Capture the cell that displays the provided text and extract its [x, y] central coordinate. 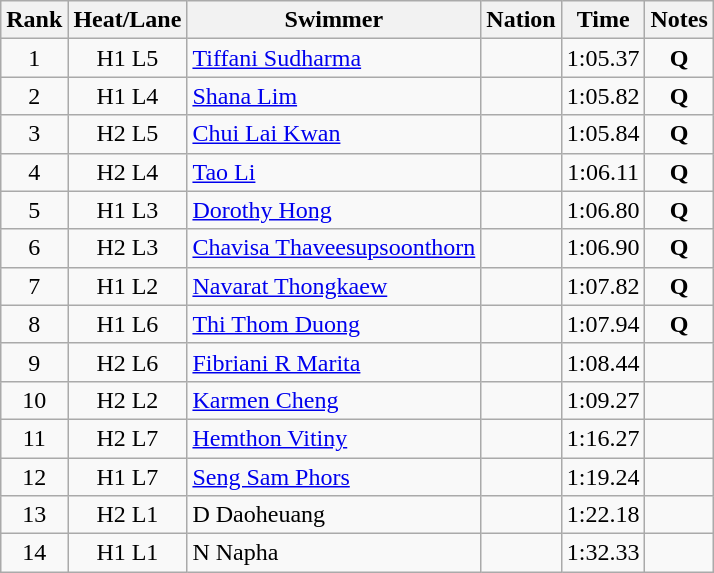
Time [603, 20]
H1 L5 [128, 58]
H1 L3 [128, 210]
1:05.82 [603, 96]
H1 L6 [128, 324]
1:07.94 [603, 324]
H1 L4 [128, 96]
Swimmer [334, 20]
14 [34, 553]
6 [34, 248]
1:16.27 [603, 438]
H2 L4 [128, 172]
1:09.27 [603, 400]
12 [34, 477]
Tiffani Sudharma [334, 58]
9 [34, 362]
Tao Li [334, 172]
3 [34, 134]
1:06.80 [603, 210]
7 [34, 286]
Fibriani R Marita [334, 362]
H2 L5 [128, 134]
1:19.24 [603, 477]
Hemthon Vitiny [334, 438]
2 [34, 96]
1 [34, 58]
1:05.84 [603, 134]
Heat/Lane [128, 20]
1:06.90 [603, 248]
H1 L1 [128, 553]
11 [34, 438]
10 [34, 400]
1:05.37 [603, 58]
Dorothy Hong [334, 210]
D Daoheuang [334, 515]
N Napha [334, 553]
4 [34, 172]
Notes [679, 20]
1:32.33 [603, 553]
Shana Lim [334, 96]
Rank [34, 20]
Karmen Cheng [334, 400]
Chavisa Thaveesupsoonthorn [334, 248]
Chui Lai Kwan [334, 134]
1:06.11 [603, 172]
H2 L6 [128, 362]
H2 L7 [128, 438]
1:07.82 [603, 286]
H1 L7 [128, 477]
13 [34, 515]
Navarat Thongkaew [334, 286]
Thi Thom Duong [334, 324]
H2 L3 [128, 248]
H2 L1 [128, 515]
1:22.18 [603, 515]
5 [34, 210]
H2 L2 [128, 400]
H1 L2 [128, 286]
8 [34, 324]
1:08.44 [603, 362]
Nation [521, 20]
Seng Sam Phors [334, 477]
